From the cell containing the given text, extract its center point as [x, y] coordinate. 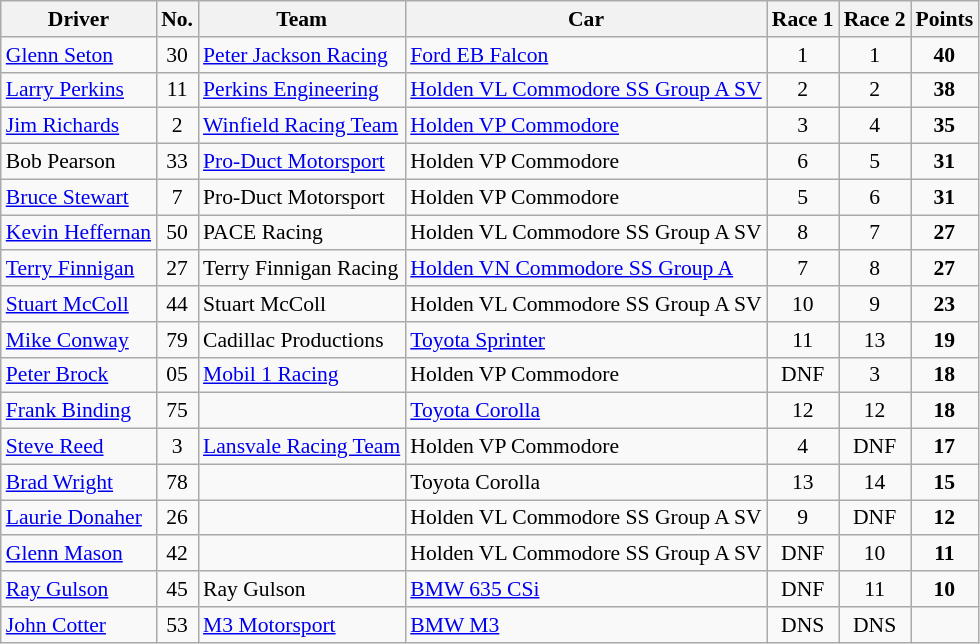
Frank Binding [78, 411]
Toyota Sprinter [586, 340]
75 [177, 411]
Terry Finnigan [78, 269]
Ford EB Falcon [586, 55]
Laurie Donaher [78, 518]
Peter Brock [78, 375]
Kevin Heffernan [78, 233]
17 [944, 447]
Mobil 1 Racing [302, 375]
50 [177, 233]
23 [944, 304]
BMW 635 CSi [586, 589]
Larry Perkins [78, 90]
Perkins Engineering [302, 90]
Winfield Racing Team [302, 126]
Lansvale Racing Team [302, 447]
Glenn Seton [78, 55]
35 [944, 126]
44 [177, 304]
Team [302, 19]
BMW M3 [586, 625]
PACE Racing [302, 233]
Bruce Stewart [78, 197]
Jim Richards [78, 126]
Holden VN Commodore SS Group A [586, 269]
Steve Reed [78, 447]
33 [177, 162]
Bob Pearson [78, 162]
05 [177, 375]
42 [177, 554]
Cadillac Productions [302, 340]
79 [177, 340]
26 [177, 518]
78 [177, 482]
Race 2 [875, 19]
Glenn Mason [78, 554]
40 [944, 55]
Brad Wright [78, 482]
15 [944, 482]
Race 1 [803, 19]
38 [944, 90]
30 [177, 55]
14 [875, 482]
Terry Finnigan Racing [302, 269]
John Cotter [78, 625]
Car [586, 19]
M3 Motorsport [302, 625]
Driver [78, 19]
Peter Jackson Racing [302, 55]
Points [944, 19]
No. [177, 19]
Mike Conway [78, 340]
53 [177, 625]
19 [944, 340]
45 [177, 589]
